From the cell containing the given text, extract its center point as (X, Y) coordinate. 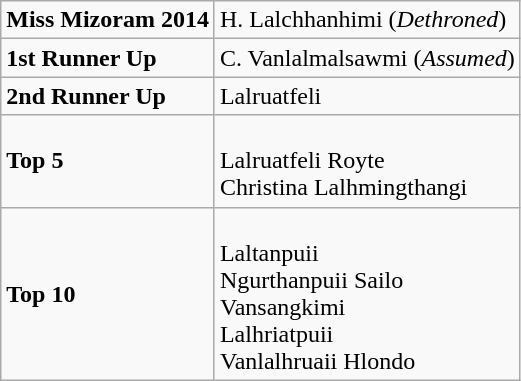
LaltanpuiiNgurthanpuii SailoVansangkimiLalhriatpuiiVanlalhruaii Hlondo (367, 294)
C. Vanlalmalsawmi (Assumed) (367, 58)
Lalruatfeli RoyteChristina Lalhmingthangi (367, 161)
Lalruatfeli (367, 96)
1st Runner Up (108, 58)
Top 10 (108, 294)
2nd Runner Up (108, 96)
Top 5 (108, 161)
H. Lalchhanhimi (Dethroned) (367, 20)
Miss Mizoram 2014 (108, 20)
